Determine the [x, y] coordinate at the center of the cell enclosing the given text.  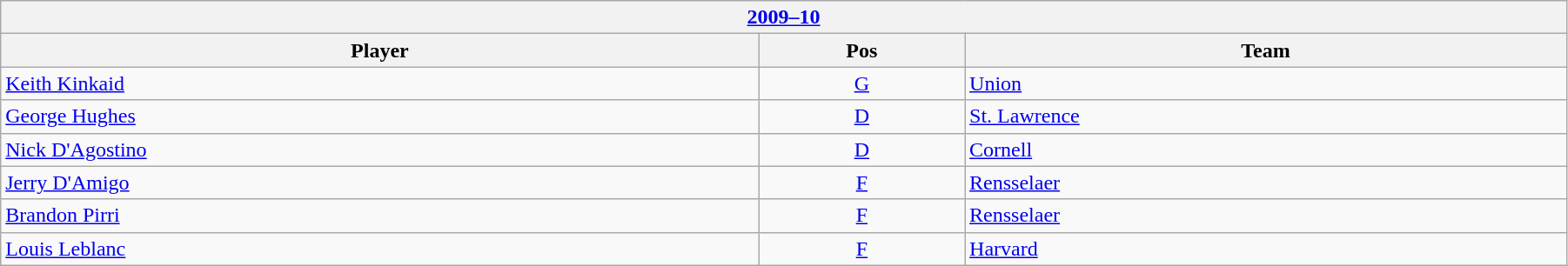
Brandon Pirri [379, 216]
Cornell [1266, 150]
G [861, 83]
Harvard [1266, 249]
George Hughes [379, 116]
Jerry D'Amigo [379, 183]
Pos [861, 50]
St. Lawrence [1266, 116]
Player [379, 50]
Keith Kinkaid [379, 83]
2009–10 [784, 17]
Team [1266, 50]
Nick D'Agostino [379, 150]
Louis Leblanc [379, 249]
Union [1266, 83]
